Determine the (X, Y) coordinate at the center of the cell enclosing the given text.  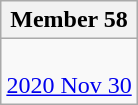
Member 58 (69, 20)
2020 Nov 30 (69, 72)
